Search for the cell housing the specified text and yield its (x, y) center coordinate. 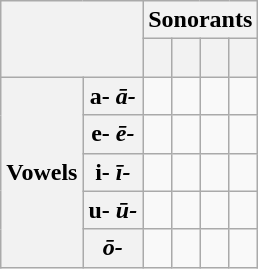
ō- (113, 248)
Sonorants (200, 20)
u- ū- (113, 210)
a- ā- (113, 96)
e- ē- (113, 134)
Vowels (42, 172)
i- ī- (113, 172)
